Detect which cell encompasses the target text, then output its [x, y] center coordinate. 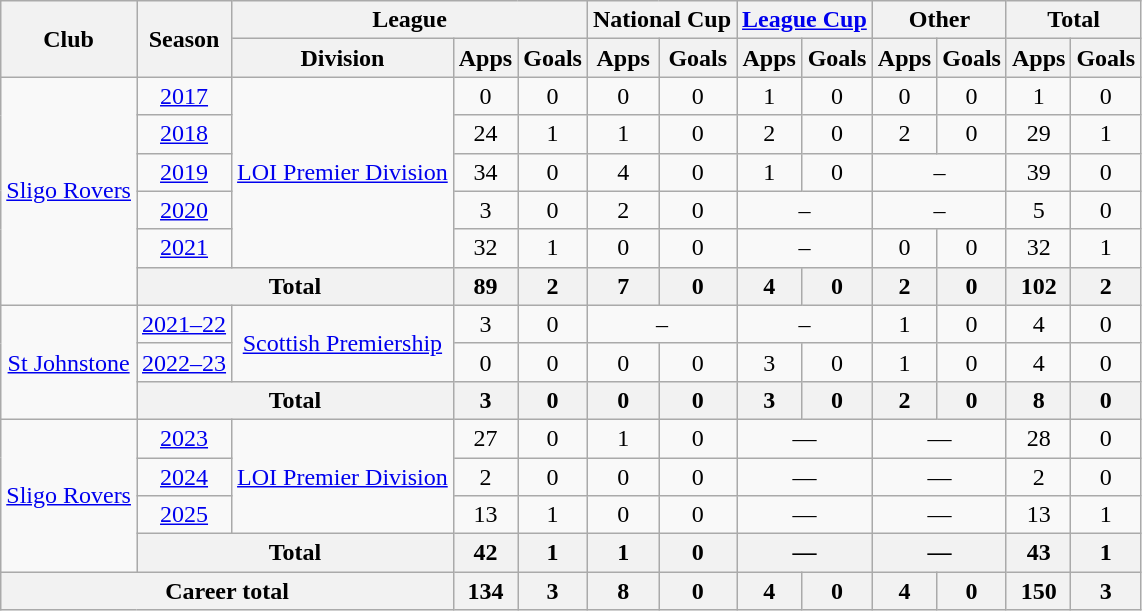
Scottish Premiership [343, 343]
2021 [184, 248]
134 [485, 591]
National Cup [662, 20]
St Johnstone [69, 362]
2017 [184, 96]
2018 [184, 134]
27 [485, 438]
2020 [184, 210]
89 [485, 286]
Other [939, 20]
2019 [184, 172]
34 [485, 172]
29 [1038, 134]
24 [485, 134]
2021–22 [184, 324]
5 [1038, 210]
League [410, 20]
102 [1038, 286]
2023 [184, 438]
28 [1038, 438]
League Cup [805, 20]
Season [184, 39]
Career total [228, 591]
7 [623, 286]
43 [1038, 553]
42 [485, 553]
39 [1038, 172]
Club [69, 39]
Division [343, 58]
150 [1038, 591]
2025 [184, 515]
2024 [184, 477]
2022–23 [184, 362]
